For the text-containing cell, return its midpoint in (x, y) coordinate format. 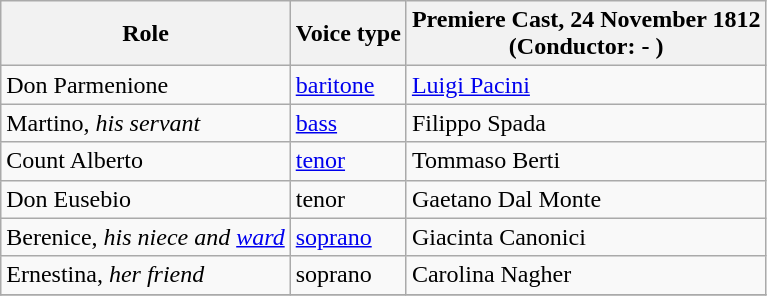
Don Eusebio (146, 199)
bass (348, 123)
Tommaso Berti (586, 161)
Count Alberto (146, 161)
Luigi Pacini (586, 85)
Role (146, 34)
Filippo Spada (586, 123)
baritone (348, 85)
Giacinta Canonici (586, 237)
Voice type (348, 34)
Premiere Cast, 24 November 1812(Conductor: - ) (586, 34)
Ernestina, her friend (146, 275)
Martino, his servant (146, 123)
Don Parmenione (146, 85)
Gaetano Dal Monte (586, 199)
Carolina Nagher (586, 275)
Berenice, his niece and ward (146, 237)
